From the cell containing the given text, extract its center point as [X, Y] coordinate. 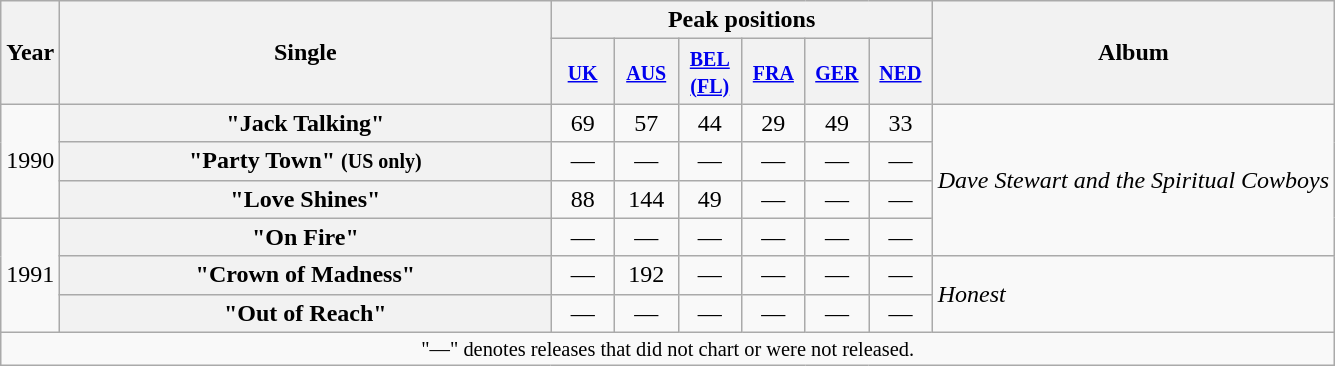
144 [646, 199]
69 [583, 123]
NED [901, 72]
Peak positions [742, 20]
Year [30, 52]
"—" denotes releases that did not chart or were not released. [668, 349]
"Crown of Madness" [306, 275]
Single [306, 52]
44 [710, 123]
UK [583, 72]
88 [583, 199]
FRA [774, 72]
Dave Stewart and the Spiritual Cowboys [1133, 180]
33 [901, 123]
"On Fire" [306, 237]
"Party Town" (US only) [306, 161]
"Jack Talking" [306, 123]
Honest [1133, 294]
AUS [646, 72]
1990 [30, 161]
192 [646, 275]
Album [1133, 52]
BEL(FL) [710, 72]
"Love Shines" [306, 199]
1991 [30, 275]
GER [837, 72]
29 [774, 123]
57 [646, 123]
"Out of Reach" [306, 313]
